Return [x, y] of the center of cell containing provided text 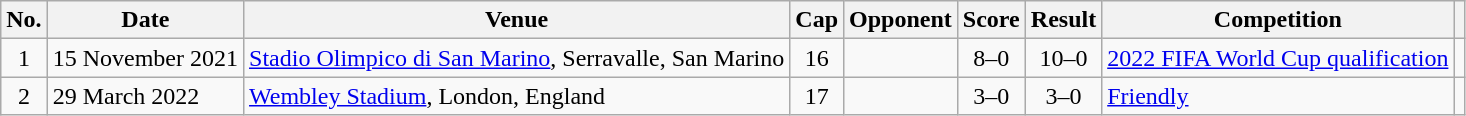
Score [991, 20]
2 [24, 96]
1 [24, 58]
Venue [517, 20]
10–0 [1063, 58]
17 [817, 96]
8–0 [991, 58]
Competition [1278, 20]
15 November 2021 [145, 58]
16 [817, 58]
Cap [817, 20]
Wembley Stadium, London, England [517, 96]
No. [24, 20]
Stadio Olimpico di San Marino, Serravalle, San Marino [517, 58]
Date [145, 20]
29 March 2022 [145, 96]
Friendly [1278, 96]
Opponent [901, 20]
2022 FIFA World Cup qualification [1278, 58]
Result [1063, 20]
